Provide the [X, Y] coordinate of the cell's center where the given text is located.  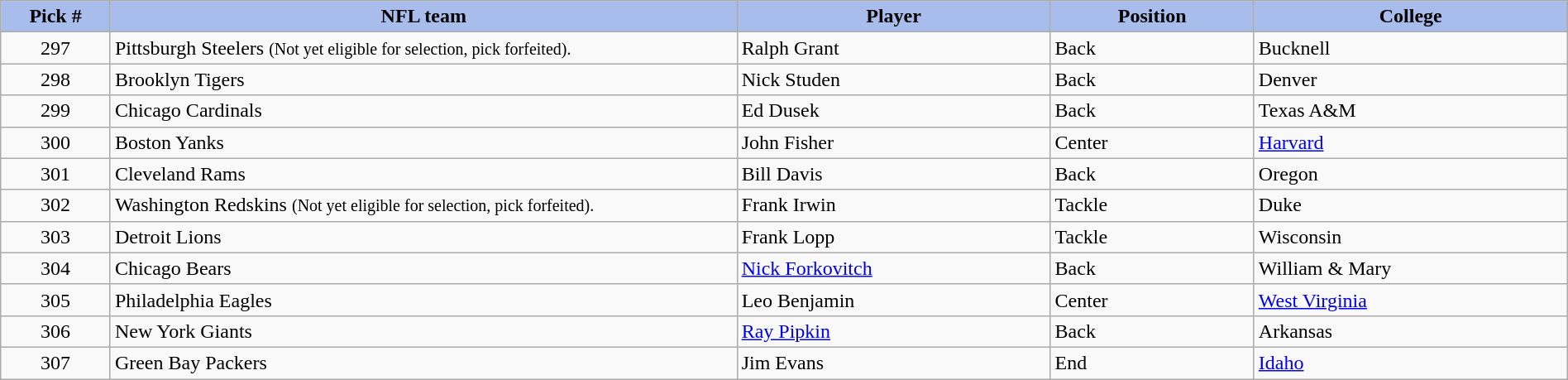
NFL team [423, 17]
New York Giants [423, 331]
Arkansas [1411, 331]
301 [56, 174]
John Fisher [893, 142]
Denver [1411, 79]
304 [56, 268]
300 [56, 142]
305 [56, 300]
Ralph Grant [893, 48]
Wisconsin [1411, 237]
Boston Yanks [423, 142]
William & Mary [1411, 268]
Frank Irwin [893, 205]
Philadelphia Eagles [423, 300]
298 [56, 79]
Duke [1411, 205]
Cleveland Rams [423, 174]
Jim Evans [893, 363]
297 [56, 48]
Position [1152, 17]
College [1411, 17]
Nick Forkovitch [893, 268]
302 [56, 205]
Ray Pipkin [893, 331]
Player [893, 17]
Harvard [1411, 142]
Oregon [1411, 174]
End [1152, 363]
307 [56, 363]
Frank Lopp [893, 237]
Pick # [56, 17]
Nick Studen [893, 79]
Idaho [1411, 363]
Ed Dusek [893, 111]
Chicago Bears [423, 268]
303 [56, 237]
Pittsburgh Steelers (Not yet eligible for selection, pick forfeited). [423, 48]
Green Bay Packers [423, 363]
Detroit Lions [423, 237]
Texas A&M [1411, 111]
Bucknell [1411, 48]
299 [56, 111]
Washington Redskins (Not yet eligible for selection, pick forfeited). [423, 205]
Brooklyn Tigers [423, 79]
Chicago Cardinals [423, 111]
Bill Davis [893, 174]
306 [56, 331]
West Virginia [1411, 300]
Leo Benjamin [893, 300]
